Return the [X, Y] coordinate for the center point of the cell that contains the specified text.  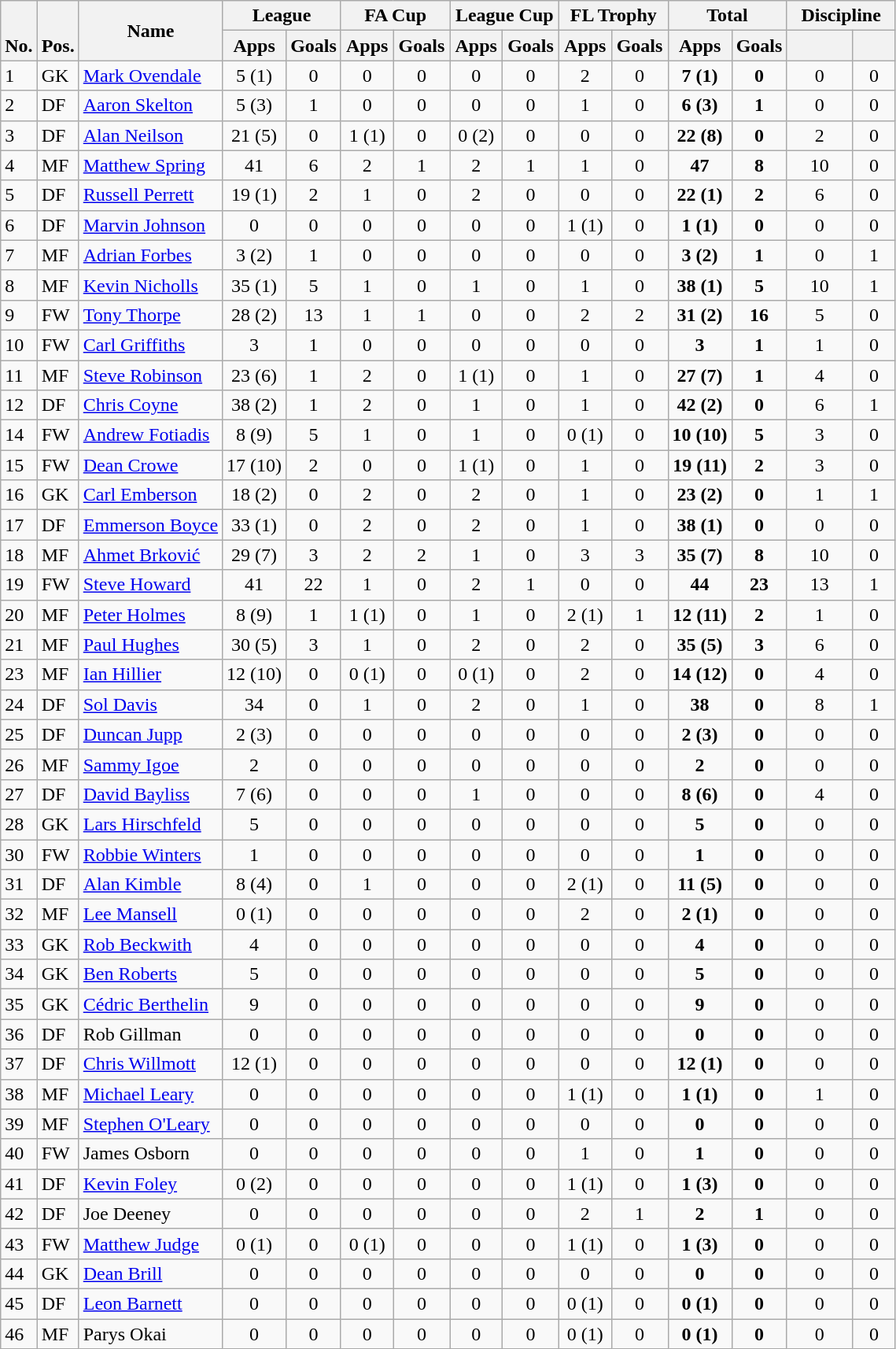
No. [19, 31]
32 [19, 915]
25 [19, 734]
45 [19, 1303]
18 (2) [255, 495]
Matthew Spring [150, 165]
22 (1) [700, 195]
39 [19, 1124]
12 (10) [255, 674]
7 (1) [700, 76]
14 (12) [700, 674]
6 (3) [700, 105]
18 [19, 555]
27 [19, 794]
40 [19, 1154]
Total [727, 16]
Emmerson Boyce [150, 525]
Name [150, 31]
28 (2) [255, 315]
5 (3) [255, 105]
Stephen O'Leary [150, 1124]
7 [19, 255]
Matthew Judge [150, 1244]
33 [19, 944]
Robbie Winters [150, 854]
Russell Perrett [150, 195]
Steve Robinson [150, 375]
29 (7) [255, 555]
Rob Gillman [150, 1034]
15 [19, 465]
Paul Hughes [150, 645]
Michael Leary [150, 1094]
22 (8) [700, 135]
FL Trophy [614, 16]
28 [19, 824]
Sammy Igoe [150, 764]
Carl Emberson [150, 495]
Lars Hirschfeld [150, 824]
27 (7) [700, 375]
David Bayliss [150, 794]
8 (6) [700, 794]
Duncan Jupp [150, 734]
Mark Ovendale [150, 76]
5 (1) [255, 76]
Kevin Nicholls [150, 285]
League Cup [505, 16]
Ben Roberts [150, 974]
33 (1) [255, 525]
Marvin Johnson [150, 225]
17 [19, 525]
35 (7) [700, 555]
Lee Mansell [150, 915]
11 [19, 375]
23 (2) [700, 495]
Leon Barnett [150, 1303]
19 (1) [255, 195]
43 [19, 1244]
42 [19, 1214]
Sol Davis [150, 704]
35 [19, 1004]
Chris Coyne [150, 405]
7 (6) [255, 794]
Discipline [842, 16]
James Osborn [150, 1154]
17 (10) [255, 465]
FA Cup [395, 16]
23 (6) [255, 375]
Adrian Forbes [150, 255]
31 (2) [700, 315]
Kevin Foley [150, 1184]
Joe Deeney [150, 1214]
Parys Okai [150, 1334]
21 [19, 645]
24 [19, 704]
19 (11) [700, 465]
Alan Kimble [150, 885]
42 (2) [700, 405]
12 [19, 405]
Peter Holmes [150, 615]
38 (2) [255, 405]
Ian Hillier [150, 674]
30 (5) [255, 645]
19 [19, 585]
Chris Willmott [150, 1064]
14 [19, 435]
Carl Griffiths [150, 345]
Dean Brill [150, 1273]
20 [19, 615]
League [282, 16]
26 [19, 764]
46 [19, 1334]
Rob Beckwith [150, 944]
35 (1) [255, 285]
Steve Howard [150, 585]
11 (5) [700, 885]
22 [314, 585]
Cédric Berthelin [150, 1004]
47 [700, 165]
35 (5) [700, 645]
Ahmet Brković [150, 555]
8 (4) [255, 885]
12 (11) [700, 615]
37 [19, 1064]
36 [19, 1034]
Pos. [58, 31]
Tony Thorpe [150, 315]
30 [19, 854]
Alan Neilson [150, 135]
10 (10) [700, 435]
Aaron Skelton [150, 105]
21 (5) [255, 135]
Andrew Fotiadis [150, 435]
31 [19, 885]
Dean Crowe [150, 465]
